Search for the cell housing the specified text and yield its (X, Y) center coordinate. 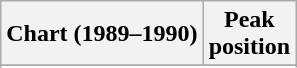
Chart (1989–1990) (102, 34)
Peakposition (249, 34)
